For the text-containing cell, return its midpoint in (X, Y) coordinate format. 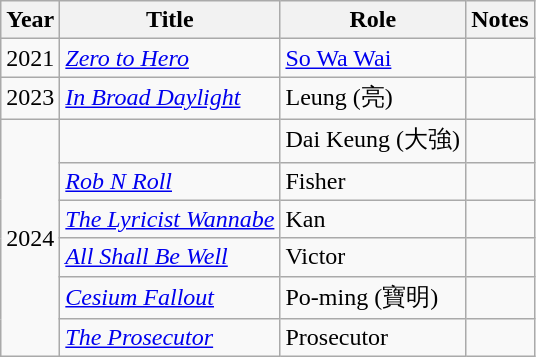
Leung (亮) (373, 98)
Po-ming (寶明) (373, 298)
Notes (500, 20)
The Prosecutor (170, 338)
Victor (373, 257)
Cesium Fallout (170, 298)
Year (30, 20)
Role (373, 20)
Rob N Roll (170, 181)
2024 (30, 238)
2021 (30, 58)
Title (170, 20)
All Shall Be Well (170, 257)
Fisher (373, 181)
So Wa Wai (373, 58)
In Broad Daylight (170, 98)
The Lyricist Wannabe (170, 219)
Prosecutor (373, 338)
2023 (30, 98)
Dai Keung (大強) (373, 140)
Kan (373, 219)
Zero to Hero (170, 58)
